Return [x, y] of the center of cell containing provided text 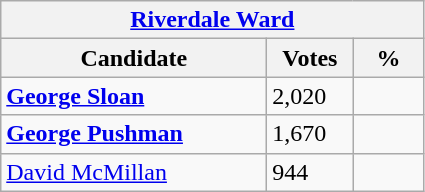
% [388, 58]
944 [310, 172]
George Sloan [134, 96]
Riverdale Ward [212, 20]
Candidate [134, 58]
1,670 [310, 134]
2,020 [310, 96]
David McMillan [134, 172]
Votes [310, 58]
George Pushman [134, 134]
